Detect which cell encompasses the target text, then output its [x, y] center coordinate. 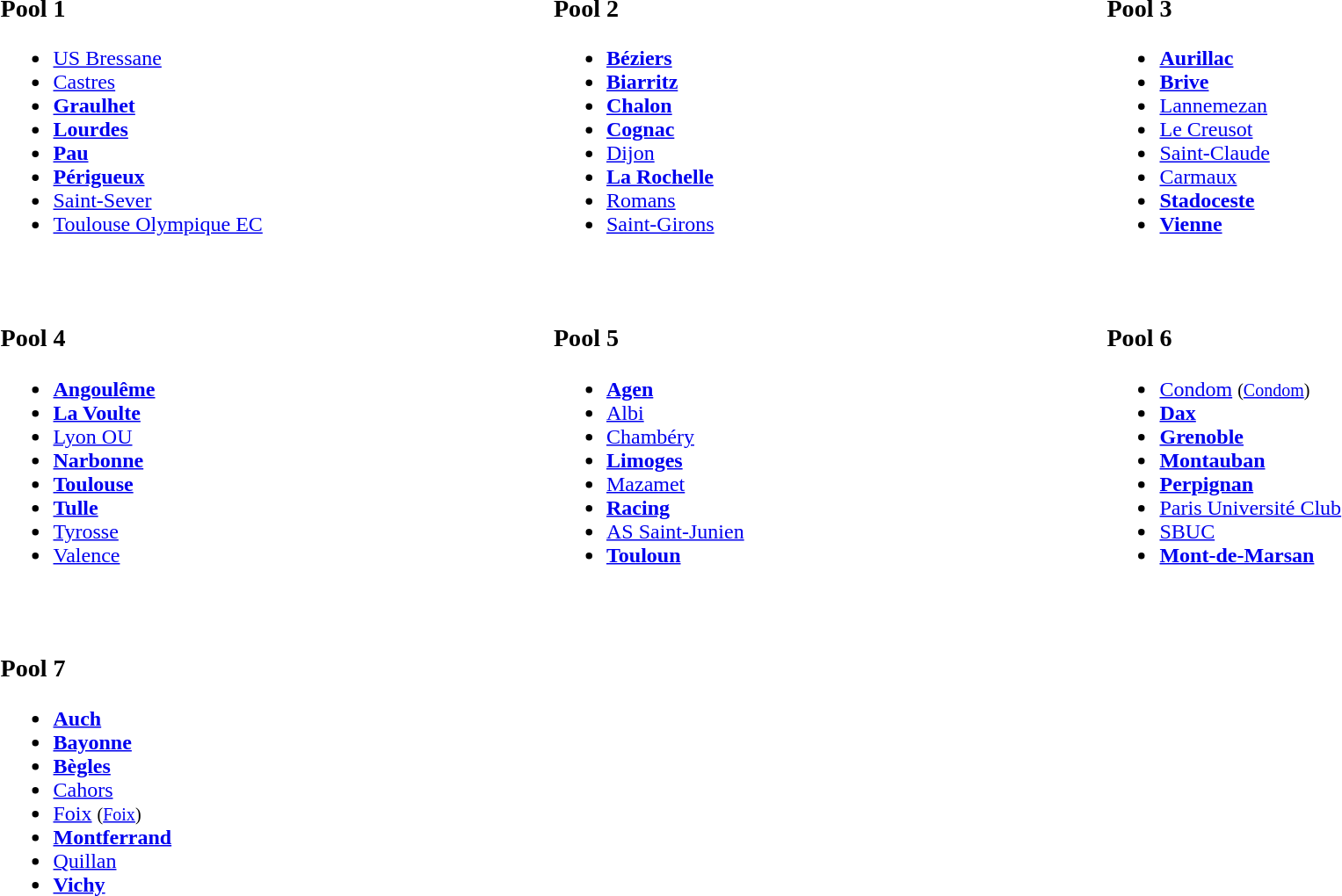
Pool 5AgenAlbiChambéryLimogesMazametRacingAS Saint-JunienTouloun [822, 431]
